Return (X, Y) of the center of cell containing provided text 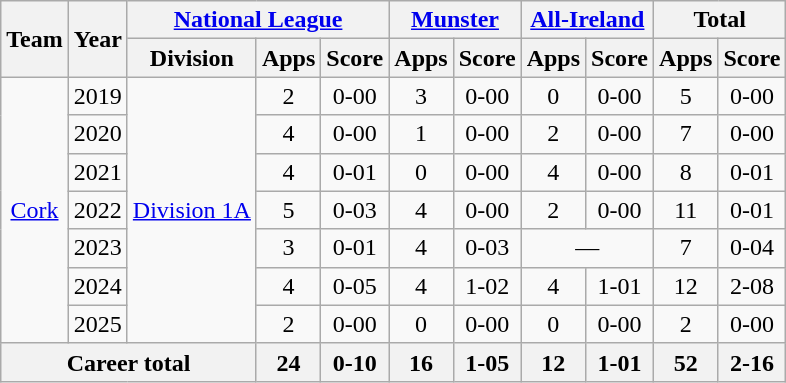
2024 (98, 286)
National League (258, 20)
Team (35, 39)
2023 (98, 248)
— (587, 248)
Cork (35, 210)
Munster (455, 20)
Division 1A (192, 210)
2025 (98, 324)
All-Ireland (587, 20)
11 (686, 210)
0-05 (355, 286)
8 (686, 172)
52 (686, 362)
1-02 (487, 286)
2-16 (752, 362)
24 (288, 362)
2021 (98, 172)
2020 (98, 134)
1 (421, 134)
16 (421, 362)
2019 (98, 96)
Division (192, 58)
1-05 (487, 362)
2-08 (752, 286)
Career total (129, 362)
Total (720, 20)
0-10 (355, 362)
0-04 (752, 248)
Year (98, 39)
2022 (98, 210)
